Extract the [x, y] coordinate from the center of the cell holding the provided text.  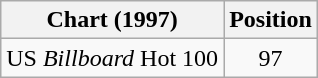
Position [271, 20]
97 [271, 58]
Chart (1997) [112, 20]
US Billboard Hot 100 [112, 58]
